Output the [X, Y] coordinate of the center of the cell containing the given text.  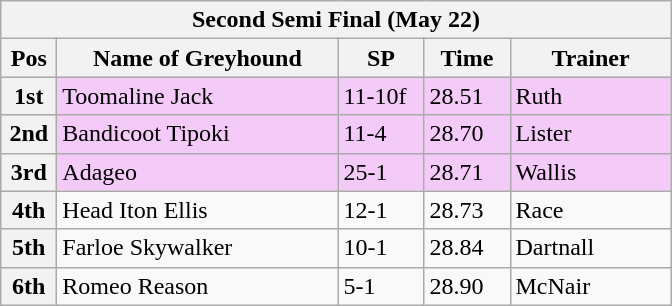
Time [467, 58]
28.73 [467, 210]
2nd [29, 134]
28.71 [467, 172]
11-10f [381, 96]
Head Iton Ellis [198, 210]
Adageo [198, 172]
28.90 [467, 286]
McNair [590, 286]
Toomaline Jack [198, 96]
Ruth [590, 96]
11-4 [381, 134]
12-1 [381, 210]
28.51 [467, 96]
25-1 [381, 172]
28.70 [467, 134]
5-1 [381, 286]
1st [29, 96]
5th [29, 248]
Trainer [590, 58]
Second Semi Final (May 22) [336, 20]
Bandicoot Tipoki [198, 134]
Romeo Reason [198, 286]
6th [29, 286]
10-1 [381, 248]
4th [29, 210]
28.84 [467, 248]
Farloe Skywalker [198, 248]
Wallis [590, 172]
Lister [590, 134]
Pos [29, 58]
SP [381, 58]
Race [590, 210]
Dartnall [590, 248]
3rd [29, 172]
Name of Greyhound [198, 58]
